Capture the cell that displays the provided text and extract its [X, Y] central coordinate. 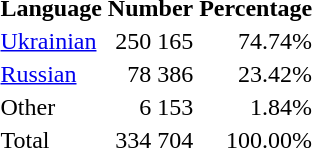
6 153 [150, 107]
78 386 [150, 74]
250 165 [150, 41]
